Extract the (x, y) coordinate from the center of the cell holding the provided text.  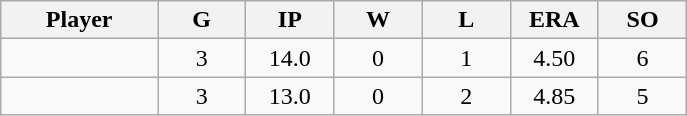
1 (466, 58)
4.50 (554, 58)
G (202, 20)
6 (642, 58)
W (378, 20)
L (466, 20)
4.85 (554, 96)
Player (80, 20)
14.0 (290, 58)
13.0 (290, 96)
ERA (554, 20)
IP (290, 20)
2 (466, 96)
5 (642, 96)
SO (642, 20)
